Locate the cell with the specified text and output its [x, y] center coordinate. 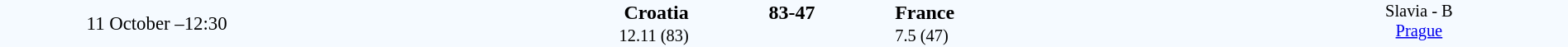
Slavia - B Prague [1419, 23]
France [1082, 12]
11 October –12:30 [157, 23]
12.11 (83) [501, 36]
83-47 [791, 12]
7.5 (47) [1082, 36]
Croatia [501, 12]
